Search for the cell housing the specified text and yield its (X, Y) center coordinate. 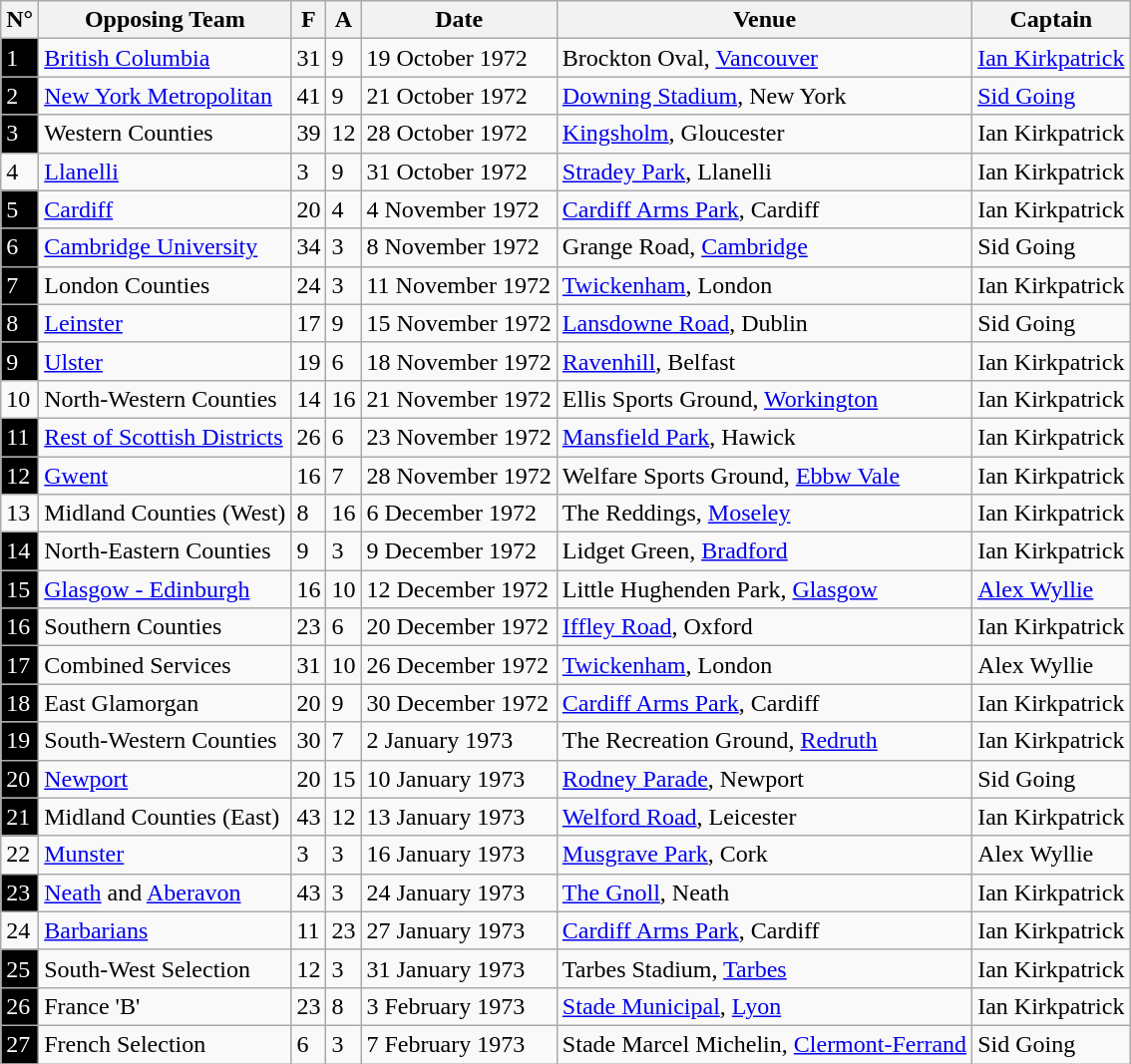
F (309, 20)
16 January 1973 (459, 855)
Captain (1051, 20)
21 October 1972 (459, 96)
Iffley Road, Oxford (764, 627)
2 January 1973 (459, 741)
3 February 1973 (459, 1006)
9 December 1972 (459, 551)
South-West Selection (166, 968)
6 December 1972 (459, 514)
11 November 1972 (459, 285)
39 (309, 134)
31 January 1973 (459, 968)
20 December 1972 (459, 627)
Date (459, 20)
Gwent (166, 476)
Munster (166, 855)
N° (20, 20)
Combined Services (166, 665)
The Gnoll, Neath (764, 892)
A (343, 20)
18 (20, 703)
South-Western Counties (166, 741)
Cardiff (166, 209)
31 October 1972 (459, 172)
France 'B' (166, 1006)
5 (20, 209)
Opposing Team (166, 20)
12 December 1972 (459, 589)
15 November 1972 (459, 323)
Ravenhill, Belfast (764, 361)
Brockton Oval, Vancouver (764, 58)
Ellis Sports Ground, Workington (764, 399)
London Counties (166, 285)
4 November 1972 (459, 209)
Stradey Park, Llanelli (764, 172)
Rest of Scottish Districts (166, 437)
7 February 1973 (459, 1044)
The Reddings, Moseley (764, 514)
Stade Marcel Michelin, Clermont-Ferrand (764, 1044)
Tarbes Stadium, Tarbes (764, 968)
Lansdowne Road, Dublin (764, 323)
13 (20, 514)
Musgrave Park, Cork (764, 855)
Stade Municipal, Lyon (764, 1006)
22 (20, 855)
23 November 1972 (459, 437)
Barbarians (166, 930)
41 (309, 96)
30 (309, 741)
Neath and Aberavon (166, 892)
British Columbia (166, 58)
1 (20, 58)
2 (20, 96)
30 December 1972 (459, 703)
Kingsholm, Gloucester (764, 134)
Llanelli (166, 172)
10 January 1973 (459, 779)
18 November 1972 (459, 361)
Cambridge University (166, 247)
French Selection (166, 1044)
21 (20, 817)
North-Western Counties (166, 399)
Midland Counties (East) (166, 817)
8 November 1972 (459, 247)
27 January 1973 (459, 930)
Lidget Green, Bradford (764, 551)
Southern Counties (166, 627)
19 October 1972 (459, 58)
Rodney Parade, Newport (764, 779)
The Recreation Ground, Redruth (764, 741)
Glasgow - Edinburgh (166, 589)
26 December 1972 (459, 665)
Midland Counties (West) (166, 514)
East Glamorgan (166, 703)
13 January 1973 (459, 817)
Venue (764, 20)
Mansfield Park, Hawick (764, 437)
Downing Stadium, New York (764, 96)
27 (20, 1044)
Leinster (166, 323)
28 November 1972 (459, 476)
North-Eastern Counties (166, 551)
Welfare Sports Ground, Ebbw Vale (764, 476)
Western Counties (166, 134)
28 October 1972 (459, 134)
Grange Road, Cambridge (764, 247)
24 January 1973 (459, 892)
Ulster (166, 361)
Welford Road, Leicester (764, 817)
34 (309, 247)
New York Metropolitan (166, 96)
Little Hughenden Park, Glasgow (764, 589)
Newport (166, 779)
21 November 1972 (459, 399)
25 (20, 968)
